Find where the given text appears and provide that cell's center as (X, Y) coordinate. 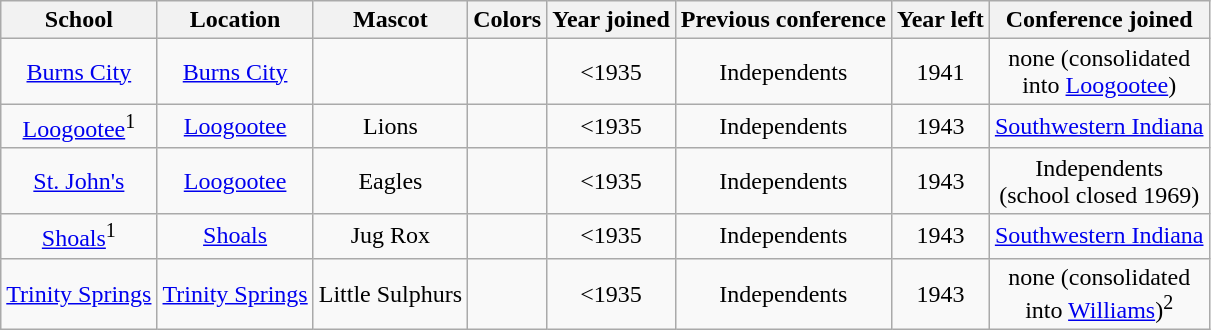
none (consolidatedinto Loogootee) (1099, 72)
School (79, 20)
Year joined (612, 20)
Colors (508, 20)
Location (235, 20)
none (consolidatedinto Williams)2 (1099, 294)
Previous conference (783, 20)
Little Sulphurs (390, 294)
Shoals (235, 236)
Independents(school closed 1969) (1099, 180)
Mascot (390, 20)
St. John's (79, 180)
Year left (940, 20)
1941 (940, 72)
Loogootee1 (79, 126)
Jug Rox (390, 236)
Shoals1 (79, 236)
Conference joined (1099, 20)
Lions (390, 126)
Eagles (390, 180)
